Output the (X, Y) coordinate of the center of the cell containing the given text.  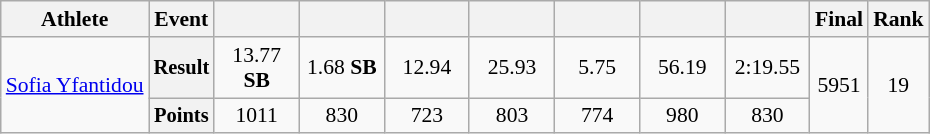
5.75 (598, 68)
1.68 SB (342, 68)
723 (426, 116)
2:19.55 (768, 68)
980 (682, 116)
56.19 (682, 68)
Rank (898, 19)
13.77 SB (256, 68)
Sofia Yfantidou (75, 86)
25.93 (512, 68)
19 (898, 86)
Result (182, 68)
1011 (256, 116)
774 (598, 116)
803 (512, 116)
Final (839, 19)
Points (182, 116)
Athlete (75, 19)
5951 (839, 86)
12.94 (426, 68)
Event (182, 19)
